Locate the cell with the specified text and output its [X, Y] center coordinate. 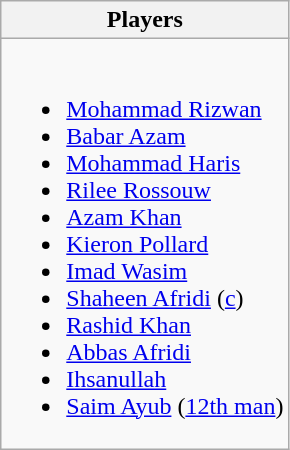
Players [145, 20]
